From the cell containing the given text, extract its center point as [X, Y] coordinate. 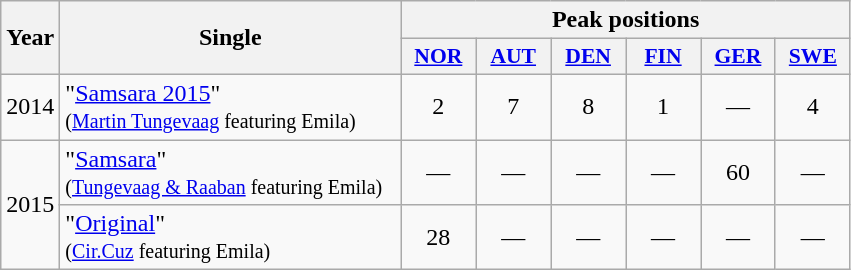
SWE [812, 57]
"Samsara" (Tungevaag & Raaban featuring Emila) [230, 172]
4 [812, 106]
"Samsara 2015" (Martin Tungevaag featuring Emila) [230, 106]
Year [30, 38]
DEN [588, 57]
7 [514, 106]
"Original" (Cir.Cuz featuring Emila) [230, 238]
2014 [30, 106]
2 [438, 106]
Peak positions [626, 20]
60 [738, 172]
NOR [438, 57]
28 [438, 238]
Single [230, 38]
2015 [30, 205]
FIN [664, 57]
AUT [514, 57]
GER [738, 57]
1 [664, 106]
8 [588, 106]
